For the text-containing cell, return its midpoint in (X, Y) coordinate format. 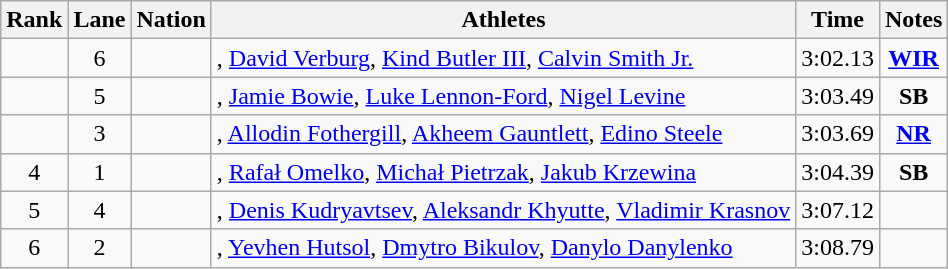
NR (913, 134)
Lane (100, 20)
3:03.49 (838, 96)
, Denis Kudryavtsev, Aleksandr Khyutte, Vladimir Krasnov (503, 210)
1 (100, 172)
, Jamie Bowie, Luke Lennon-Ford, Nigel Levine (503, 96)
3:03.69 (838, 134)
2 (100, 248)
Nation (171, 20)
Time (838, 20)
WIR (913, 58)
, Rafał Omelko, Michał Pietrzak, Jakub Krzewina (503, 172)
3:04.39 (838, 172)
3:07.12 (838, 210)
, David Verburg, Kind Butler III, Calvin Smith Jr. (503, 58)
3 (100, 134)
, Yevhen Hutsol, Dmytro Bikulov, Danylo Danylenko (503, 248)
Notes (913, 20)
, Allodin Fothergill, Akheem Gauntlett, Edino Steele (503, 134)
Rank (34, 20)
3:08.79 (838, 248)
Athletes (503, 20)
3:02.13 (838, 58)
